Detect which cell encompasses the target text, then output its [x, y] center coordinate. 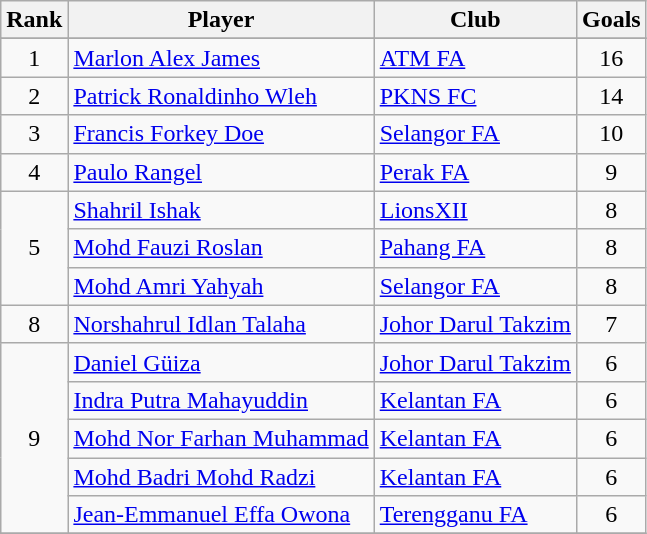
Jean-Emmanuel Effa Owona [221, 515]
Terengganu FA [475, 515]
Goals [611, 20]
10 [611, 134]
Daniel Güiza [221, 362]
Francis Forkey Doe [221, 134]
Marlon Alex James [221, 58]
Perak FA [475, 172]
5 [34, 248]
Rank [34, 20]
Mohd Nor Farhan Muhammad [221, 438]
Indra Putra Mahayuddin [221, 400]
Club [475, 20]
Mohd Fauzi Roslan [221, 248]
4 [34, 172]
2 [34, 96]
Norshahrul Idlan Talaha [221, 324]
Paulo Rangel [221, 172]
16 [611, 58]
LionsXII [475, 210]
Mohd Badri Mohd Radzi [221, 477]
Pahang FA [475, 248]
Shahril Ishak [221, 210]
7 [611, 324]
3 [34, 134]
ATM FA [475, 58]
Patrick Ronaldinho Wleh [221, 96]
Mohd Amri Yahyah [221, 286]
PKNS FC [475, 96]
14 [611, 96]
1 [34, 58]
Player [221, 20]
